Return (x, y) of the center of cell containing provided text 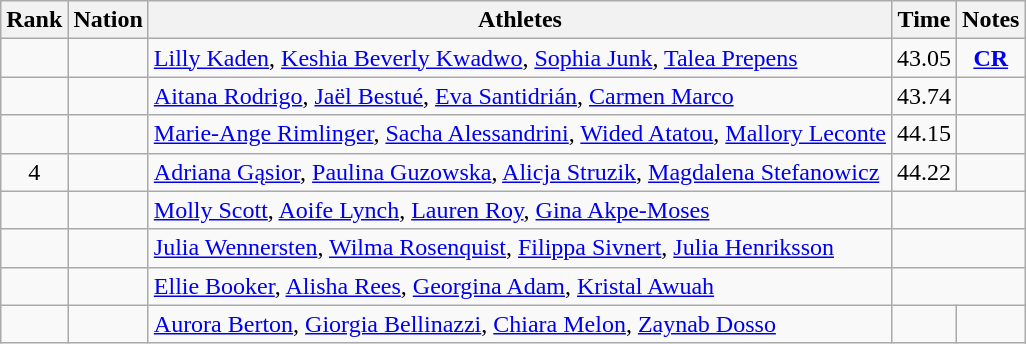
44.15 (924, 134)
Julia Wennersten, Wilma Rosenquist, Filippa Sivnert, Julia Henriksson (520, 248)
43.05 (924, 58)
Athletes (520, 20)
Time (924, 20)
Aurora Berton, Giorgia Bellinazzi, Chiara Melon, Zaynab Dosso (520, 324)
44.22 (924, 172)
Notes (991, 20)
Lilly Kaden, Keshia Beverly Kwadwo, Sophia Junk, Talea Prepens (520, 58)
Marie-Ange Rimlinger, Sacha Alessandrini, Wided Atatou, Mallory Leconte (520, 134)
Adriana Gąsior, Paulina Guzowska, Alicja Struzik, Magdalena Stefanowicz (520, 172)
Nation (108, 20)
Rank (34, 20)
43.74 (924, 96)
Ellie Booker, Alisha Rees, Georgina Adam, Kristal Awuah (520, 286)
Aitana Rodrigo, Jaël Bestué, Eva Santidrián, Carmen Marco (520, 96)
4 (34, 172)
Molly Scott, Aoife Lynch, Lauren Roy, Gina Akpe-Moses (520, 210)
CR (991, 58)
